Locate the cell with the specified text and output its [X, Y] center coordinate. 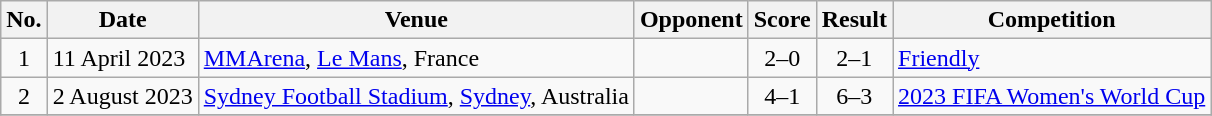
6–3 [854, 96]
11 April 2023 [122, 58]
Result [854, 20]
2–1 [854, 58]
Opponent [691, 20]
MMArena, Le Mans, France [416, 58]
2 August 2023 [122, 96]
Sydney Football Stadium, Sydney, Australia [416, 96]
2023 FIFA Women's World Cup [1052, 96]
1 [24, 58]
Competition [1052, 20]
4–1 [782, 96]
Score [782, 20]
2 [24, 96]
Date [122, 20]
Venue [416, 20]
No. [24, 20]
2–0 [782, 58]
Friendly [1052, 58]
